Locate the cell with the specified text and output its (x, y) center coordinate. 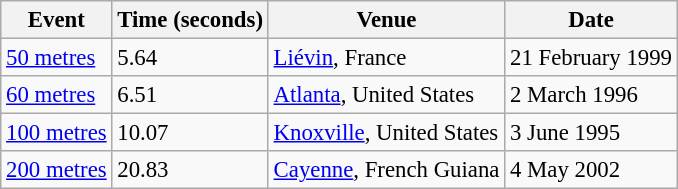
60 metres (56, 95)
50 metres (56, 58)
10.07 (190, 133)
3 June 1995 (592, 133)
Event (56, 20)
Cayenne, French Guiana (386, 170)
Liévin, France (386, 58)
Venue (386, 20)
Atlanta, United States (386, 95)
200 metres (56, 170)
5.64 (190, 58)
Knoxville, United States (386, 133)
21 February 1999 (592, 58)
20.83 (190, 170)
Time (seconds) (190, 20)
2 March 1996 (592, 95)
6.51 (190, 95)
4 May 2002 (592, 170)
100 metres (56, 133)
Date (592, 20)
